Scan for the cell matching the given text and deliver its (x, y) coordinate at center. 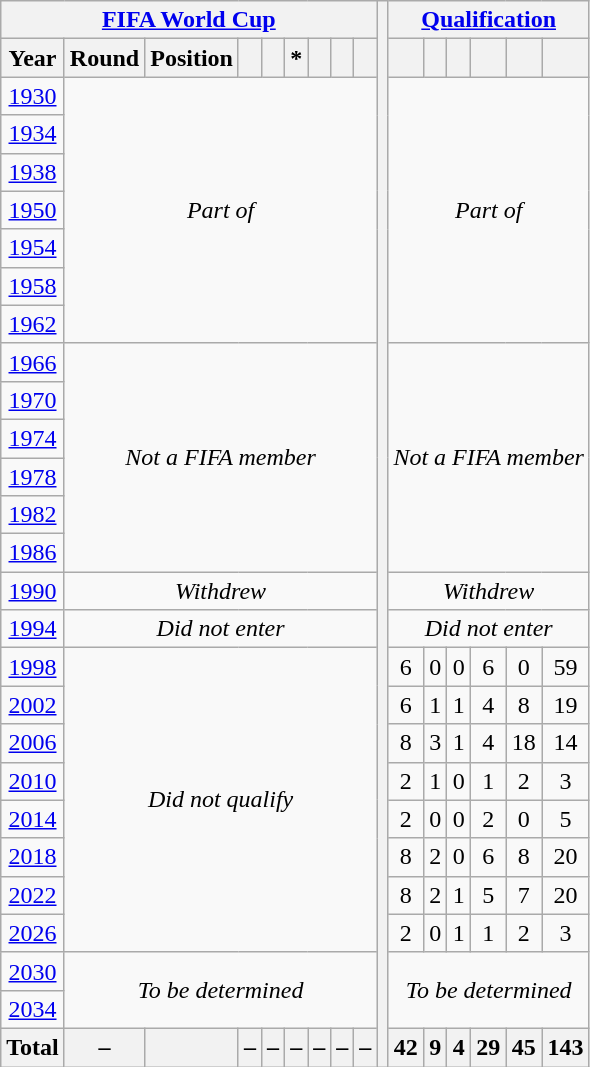
143 (566, 1047)
1950 (33, 210)
7 (524, 895)
Round (104, 58)
2030 (33, 971)
14 (566, 743)
1990 (33, 591)
29 (488, 1047)
* (296, 58)
Position (192, 58)
18 (524, 743)
FIFA World Cup (189, 20)
1930 (33, 96)
9 (436, 1047)
1966 (33, 362)
2010 (33, 781)
2014 (33, 819)
1986 (33, 553)
1970 (33, 400)
42 (406, 1047)
45 (524, 1047)
19 (566, 705)
2006 (33, 743)
1994 (33, 629)
1982 (33, 515)
Qualification (488, 20)
2018 (33, 857)
2022 (33, 895)
2002 (33, 705)
1954 (33, 248)
1938 (33, 172)
Year (33, 58)
1978 (33, 477)
1998 (33, 667)
59 (566, 667)
1958 (33, 286)
2026 (33, 933)
1934 (33, 134)
Did not qualify (220, 800)
2034 (33, 1009)
1974 (33, 438)
1962 (33, 324)
Total (33, 1047)
